Scan for the cell matching the given text and deliver its (X, Y) coordinate at center. 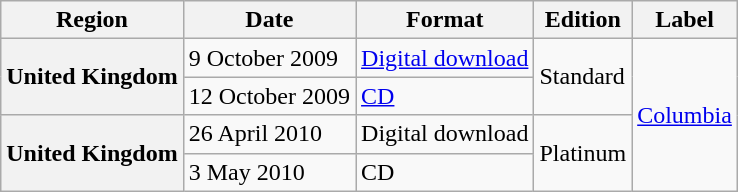
Date (269, 20)
12 October 2009 (269, 96)
Edition (583, 20)
Standard (583, 77)
26 April 2010 (269, 134)
Format (445, 20)
Region (92, 20)
Platinum (583, 153)
9 October 2009 (269, 58)
Columbia (685, 115)
3 May 2010 (269, 172)
Label (685, 20)
